Return the [X, Y] coordinate for the center point of the cell that contains the specified text.  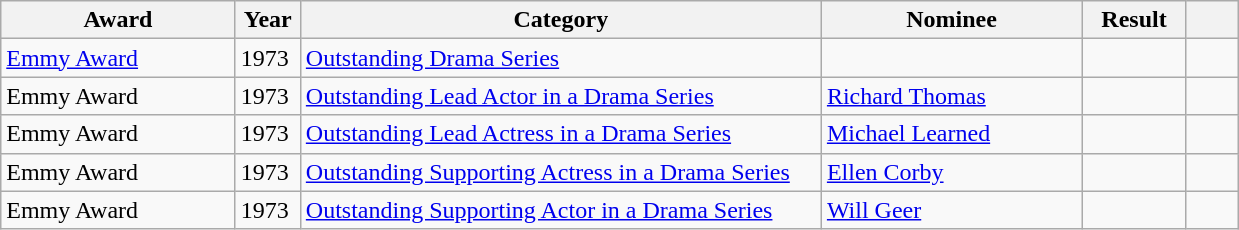
Outstanding Lead Actor in a Drama Series [560, 96]
Ellen Corby [952, 172]
Nominee [952, 20]
Outstanding Lead Actress in a Drama Series [560, 134]
Outstanding Drama Series [560, 58]
Michael Learned [952, 134]
Result [1134, 20]
Award [118, 20]
Will Geer [952, 210]
Richard Thomas [952, 96]
Year [268, 20]
Outstanding Supporting Actor in a Drama Series [560, 210]
Outstanding Supporting Actress in a Drama Series [560, 172]
Category [560, 20]
